Find where the given text appears and provide that cell's center as (x, y) coordinate. 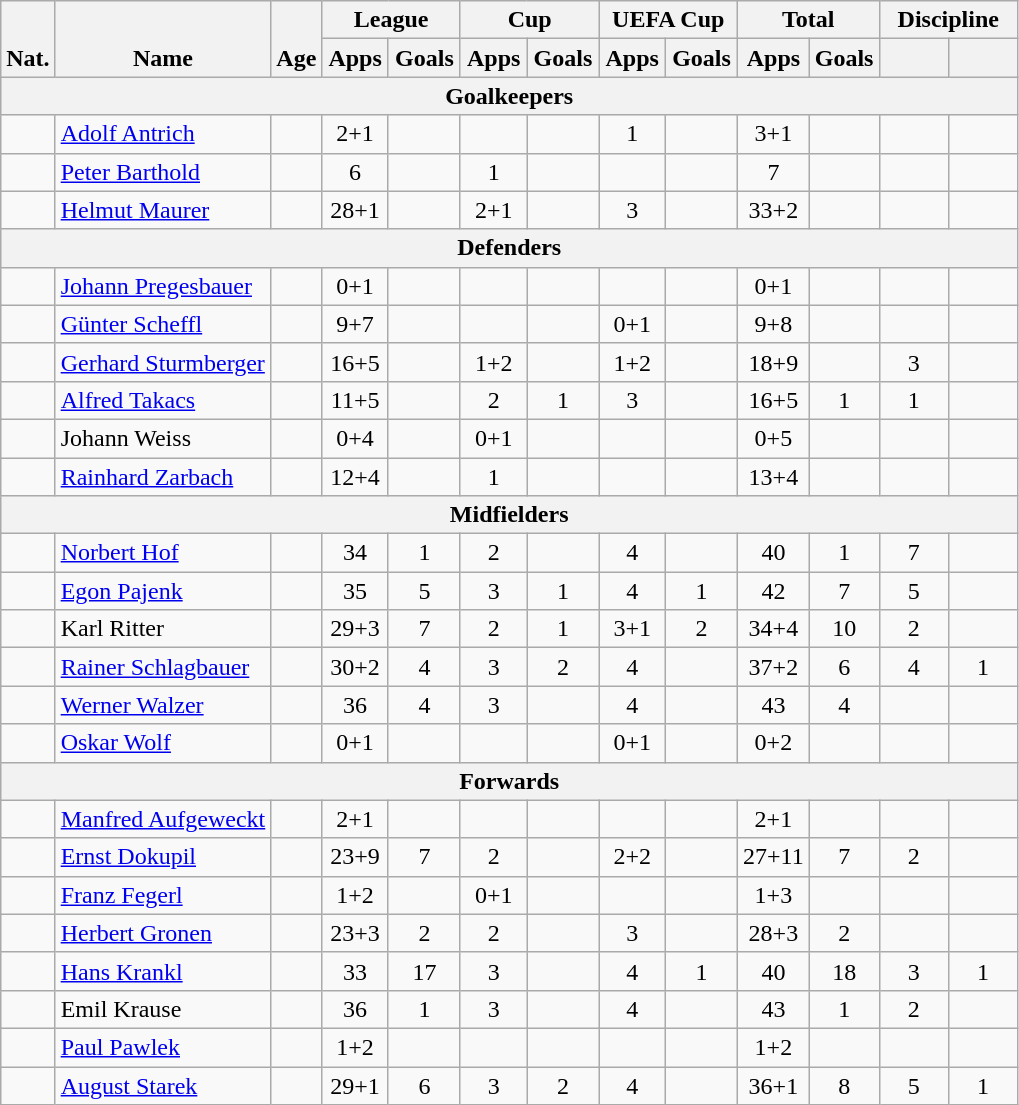
29+3 (356, 629)
Forwards (510, 781)
Werner Walzer (163, 705)
1+3 (774, 895)
10 (844, 629)
Manfred Aufgeweckt (163, 819)
Rainer Schlagbauer (163, 667)
12+4 (356, 477)
35 (356, 591)
0+2 (774, 743)
Norbert Hof (163, 553)
Günter Scheffl (163, 324)
Gerhard Sturmberger (163, 362)
30+2 (356, 667)
Hans Krankl (163, 971)
Egon Pajenk (163, 591)
33 (356, 971)
42 (774, 591)
8 (844, 1085)
9+8 (774, 324)
13+4 (774, 477)
9+7 (356, 324)
Emil Krause (163, 1009)
Ernst Dokupil (163, 857)
Age (296, 39)
Goalkeepers (510, 96)
2+2 (632, 857)
Cup (530, 20)
11+5 (356, 400)
League (392, 20)
Alfred Takacs (163, 400)
Johann Pregesbauer (163, 286)
Adolf Antrich (163, 134)
Oskar Wolf (163, 743)
0+4 (356, 438)
Franz Fegerl (163, 895)
23+3 (356, 933)
Herbert Gronen (163, 933)
Karl Ritter (163, 629)
34 (356, 553)
August Starek (163, 1085)
0+5 (774, 438)
UEFA Cup (668, 20)
Johann Weiss (163, 438)
28+3 (774, 933)
Midfielders (510, 515)
Name (163, 39)
Defenders (510, 248)
Nat. (28, 39)
Paul Pawlek (163, 1047)
33+2 (774, 210)
Helmut Maurer (163, 210)
18+9 (774, 362)
28+1 (356, 210)
18 (844, 971)
17 (424, 971)
34+4 (774, 629)
Total (808, 20)
36+1 (774, 1085)
37+2 (774, 667)
23+9 (356, 857)
27+11 (774, 857)
Peter Barthold (163, 172)
Rainhard Zarbach (163, 477)
29+1 (356, 1085)
Discipline (948, 20)
